Search for the cell housing the specified text and yield its (X, Y) center coordinate. 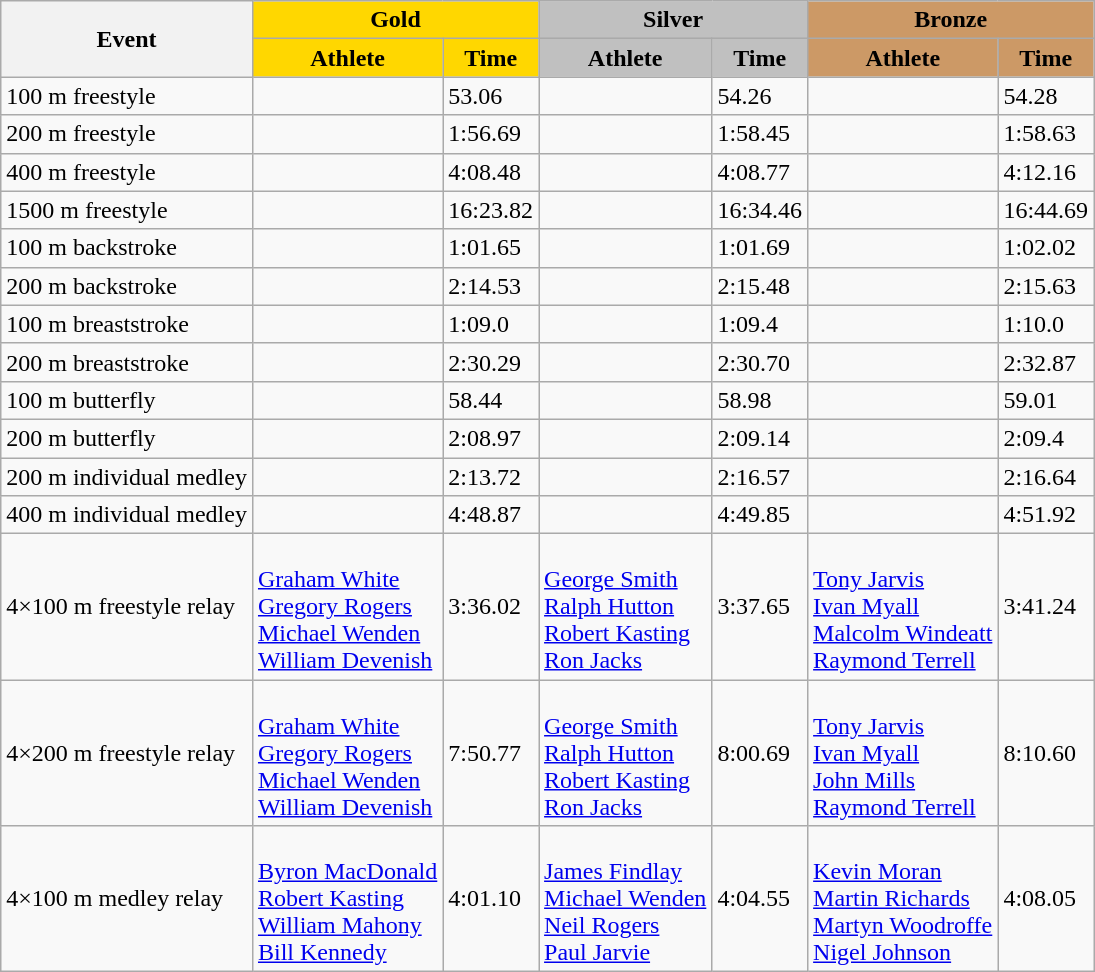
Gold (395, 20)
58.98 (760, 400)
2:13.72 (491, 477)
4:12.16 (1046, 172)
1:09.4 (760, 324)
1:09.0 (491, 324)
58.44 (491, 400)
James FindlayMichael WendenNeil RogersPaul Jarvie (626, 899)
Tony JarvisIvan MyallMalcolm WindeattRaymond Terrell (903, 607)
16:23.82 (491, 210)
1:01.65 (491, 248)
2:09.4 (1046, 438)
200 m breaststroke (127, 362)
2:16.64 (1046, 477)
Tony JarvisIvan MyallJohn MillsRaymond Terrell (903, 753)
2:09.14 (760, 438)
2:32.87 (1046, 362)
200 m individual medley (127, 477)
1:58.63 (1046, 134)
4×200 m freestyle relay (127, 753)
4×100 m freestyle relay (127, 607)
Kevin MoranMartin RichardsMartyn WoodroffeNigel Johnson (903, 899)
1:58.45 (760, 134)
3:36.02 (491, 607)
4×100 m medley relay (127, 899)
100 m butterfly (127, 400)
2:16.57 (760, 477)
1:01.69 (760, 248)
400 m freestyle (127, 172)
4:01.10 (491, 899)
4:08.77 (760, 172)
4:48.87 (491, 515)
200 m backstroke (127, 286)
2:30.70 (760, 362)
2:30.29 (491, 362)
16:34.46 (760, 210)
59.01 (1046, 400)
200 m freestyle (127, 134)
2:15.48 (760, 286)
2:14.53 (491, 286)
1:10.0 (1046, 324)
8:00.69 (760, 753)
4:08.48 (491, 172)
16:44.69 (1046, 210)
100 m freestyle (127, 96)
Byron MacDonaldRobert KastingWilliam MahonyBill Kennedy (347, 899)
100 m backstroke (127, 248)
Event (127, 39)
2:08.97 (491, 438)
8:10.60 (1046, 753)
200 m butterfly (127, 438)
4:51.92 (1046, 515)
3:37.65 (760, 607)
1:56.69 (491, 134)
100 m breaststroke (127, 324)
54.26 (760, 96)
Bronze (951, 20)
2:15.63 (1046, 286)
4:49.85 (760, 515)
4:04.55 (760, 899)
400 m individual medley (127, 515)
Silver (674, 20)
54.28 (1046, 96)
7:50.77 (491, 753)
53.06 (491, 96)
4:08.05 (1046, 899)
1500 m freestyle (127, 210)
3:41.24 (1046, 607)
1:02.02 (1046, 248)
